Scan for the cell matching the given text and deliver its [X, Y] coordinate at center. 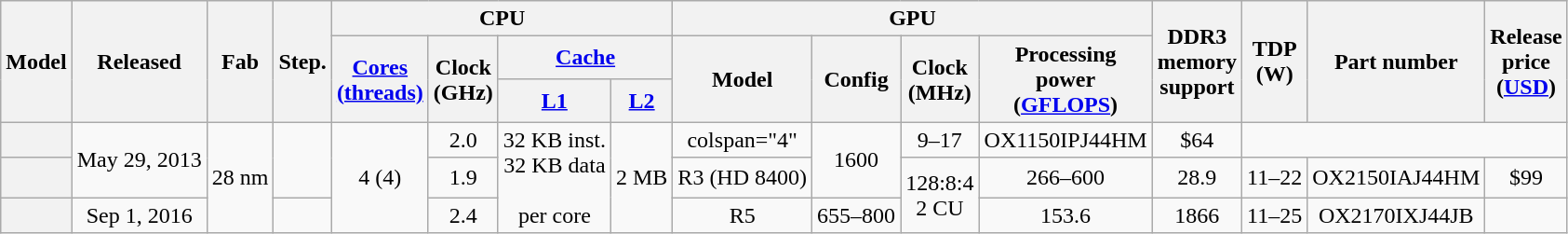
R5 [743, 215]
1866 [1197, 215]
128:8:42 CU [940, 196]
DDR3memorysupport [1197, 62]
655–800 [856, 215]
Step. [302, 62]
Processingpower(GFLOPS) [1065, 79]
Fab [240, 62]
11–22 [1275, 177]
Sep 1, 2016 [140, 215]
colspan="4" [743, 140]
2 MB [641, 177]
Part number [1396, 62]
Clock(MHz) [940, 79]
1.9 [463, 177]
2.0 [463, 140]
Released [140, 62]
OX2150IAJ44HM [1396, 177]
GPU [912, 19]
28.9 [1197, 177]
May 29, 2013 [140, 160]
L1 [555, 101]
L2 [641, 101]
R3 (HD 8400) [743, 177]
Cores(threads) [380, 79]
11–25 [1275, 215]
CPU [502, 19]
OX2170IXJ44JB [1396, 215]
1600 [856, 160]
TDP(W) [1275, 62]
4 (4) [380, 177]
153.6 [1065, 215]
$64 [1197, 140]
Releaseprice(USD) [1526, 62]
OX1150IPJ44HM [1065, 140]
9–17 [940, 140]
32 KB inst.32 KB dataper core [555, 177]
$99 [1526, 177]
28 nm [240, 177]
Clock(GHz) [463, 79]
Config [856, 79]
2.4 [463, 215]
266–600 [1065, 177]
Cache [585, 58]
